From the cell containing the given text, extract its center point as [X, Y] coordinate. 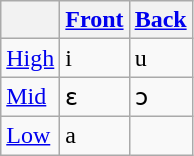
i [94, 58]
Back [160, 20]
Front [94, 20]
a [94, 135]
Mid [30, 97]
ɔ [160, 97]
Low [30, 135]
u [160, 58]
High [30, 58]
ɛ [94, 97]
